Search for the cell housing the specified text and yield its (x, y) center coordinate. 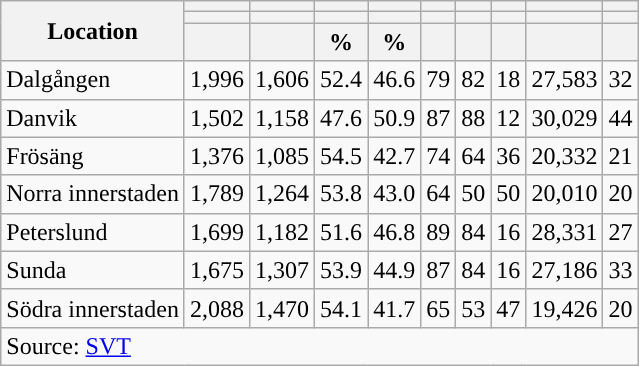
52.4 (342, 80)
47.6 (342, 118)
1,264 (282, 194)
27 (620, 232)
65 (438, 308)
21 (620, 156)
1,996 (216, 80)
Location (93, 31)
2,088 (216, 308)
27,583 (564, 80)
1,085 (282, 156)
Sunda (93, 270)
1,158 (282, 118)
79 (438, 80)
1,789 (216, 194)
30,029 (564, 118)
46.6 (394, 80)
54.5 (342, 156)
Danvik (93, 118)
88 (474, 118)
47 (508, 308)
1,606 (282, 80)
46.8 (394, 232)
18 (508, 80)
44.9 (394, 270)
1,470 (282, 308)
12 (508, 118)
53 (474, 308)
89 (438, 232)
82 (474, 80)
1,699 (216, 232)
42.7 (394, 156)
Södra innerstaden (93, 308)
Peterslund (93, 232)
19,426 (564, 308)
53.9 (342, 270)
1,182 (282, 232)
74 (438, 156)
33 (620, 270)
Norra innerstaden (93, 194)
Dalgången (93, 80)
50.9 (394, 118)
32 (620, 80)
51.6 (342, 232)
1,376 (216, 156)
Source: SVT (320, 346)
1,502 (216, 118)
44 (620, 118)
Frösäng (93, 156)
20,332 (564, 156)
27,186 (564, 270)
28,331 (564, 232)
43.0 (394, 194)
36 (508, 156)
53.8 (342, 194)
1,675 (216, 270)
41.7 (394, 308)
1,307 (282, 270)
54.1 (342, 308)
20,010 (564, 194)
